Capture the cell that displays the provided text and extract its (x, y) central coordinate. 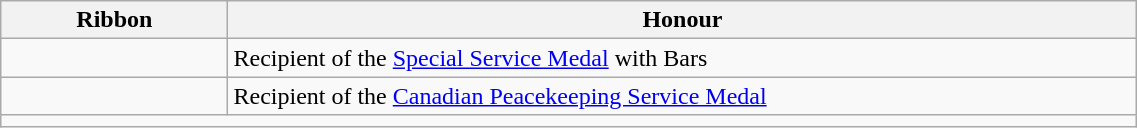
Honour (682, 20)
Ribbon (114, 20)
Recipient of the Canadian Peacekeeping Service Medal (682, 96)
Recipient of the Special Service Medal with Bars (682, 58)
